Identify which cell holds the provided text, then report its (x, y) central coordinate. 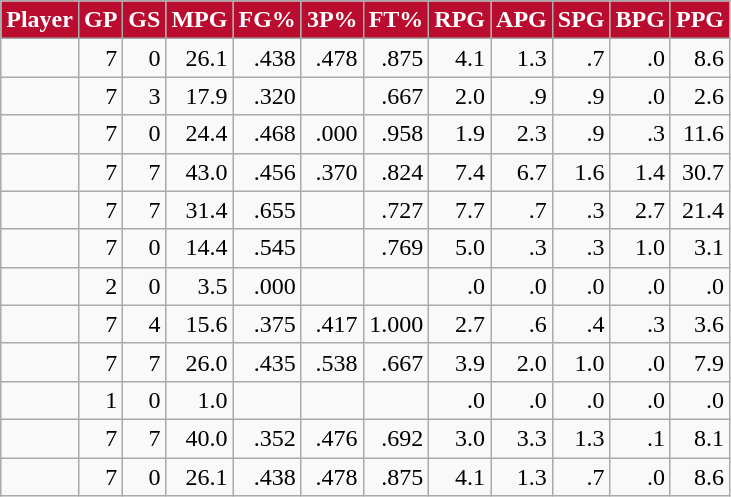
3P% (332, 20)
PPG (700, 20)
.476 (332, 438)
.370 (332, 172)
5.0 (460, 248)
8.1 (700, 438)
3.6 (700, 324)
3.9 (460, 362)
Player (40, 20)
.769 (396, 248)
7.9 (700, 362)
7.4 (460, 172)
3 (144, 96)
43.0 (200, 172)
.692 (396, 438)
.824 (396, 172)
.1 (640, 438)
40.0 (200, 438)
.6 (522, 324)
1 (100, 400)
SPG (581, 20)
GP (100, 20)
.545 (267, 248)
1.4 (640, 172)
3.3 (522, 438)
6.7 (522, 172)
RPG (460, 20)
2.3 (522, 134)
1.000 (396, 324)
1.6 (581, 172)
.958 (396, 134)
.417 (332, 324)
2.6 (700, 96)
.655 (267, 210)
.727 (396, 210)
APG (522, 20)
4 (144, 324)
.435 (267, 362)
GS (144, 20)
24.4 (200, 134)
.375 (267, 324)
1.9 (460, 134)
7.7 (460, 210)
15.6 (200, 324)
3.1 (700, 248)
.538 (332, 362)
21.4 (700, 210)
.352 (267, 438)
11.6 (700, 134)
FT% (396, 20)
.456 (267, 172)
31.4 (200, 210)
BPG (640, 20)
.4 (581, 324)
FG% (267, 20)
14.4 (200, 248)
MPG (200, 20)
30.7 (700, 172)
17.9 (200, 96)
3.5 (200, 286)
.320 (267, 96)
.468 (267, 134)
2 (100, 286)
26.0 (200, 362)
3.0 (460, 438)
